Search for the cell housing the specified text and yield its [x, y] center coordinate. 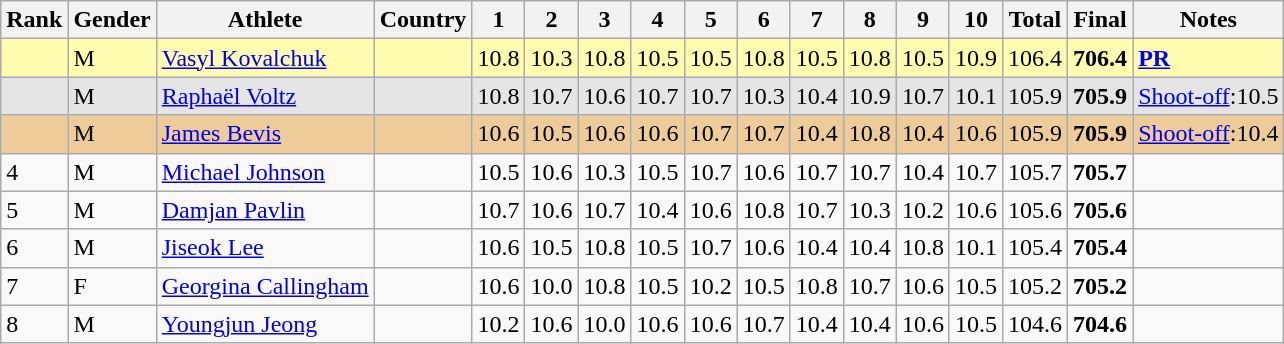
105.6 [1036, 210]
9 [922, 20]
PR [1208, 58]
705.2 [1100, 286]
Country [423, 20]
Rank [34, 20]
1 [498, 20]
106.4 [1036, 58]
Youngjun Jeong [265, 324]
704.6 [1100, 324]
706.4 [1100, 58]
Jiseok Lee [265, 248]
10 [976, 20]
3 [604, 20]
705.4 [1100, 248]
Athlete [265, 20]
705.7 [1100, 172]
Vasyl Kovalchuk [265, 58]
Notes [1208, 20]
105.4 [1036, 248]
Total [1036, 20]
Raphaël Voltz [265, 96]
Shoot-off:10.4 [1208, 134]
Final [1100, 20]
104.6 [1036, 324]
705.6 [1100, 210]
Damjan Pavlin [265, 210]
F [112, 286]
2 [552, 20]
Shoot-off:10.5 [1208, 96]
105.7 [1036, 172]
James Bevis [265, 134]
Michael Johnson [265, 172]
Georgina Callingham [265, 286]
105.2 [1036, 286]
Gender [112, 20]
